From the cell containing the given text, extract its center point as (x, y) coordinate. 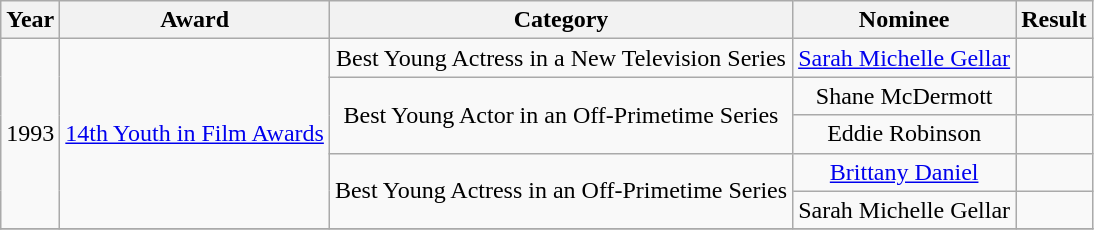
Award (195, 20)
Nominee (904, 20)
Best Young Actress in an Off-Primetime Series (560, 191)
Shane McDermott (904, 96)
1993 (30, 134)
Best Young Actress in a New Television Series (560, 58)
Category (560, 20)
Eddie Robinson (904, 134)
Best Young Actor in an Off-Primetime Series (560, 115)
Year (30, 20)
14th Youth in Film Awards (195, 134)
Result (1054, 20)
Brittany Daniel (904, 172)
